Extract the (x, y) coordinate from the center of the cell holding the provided text.  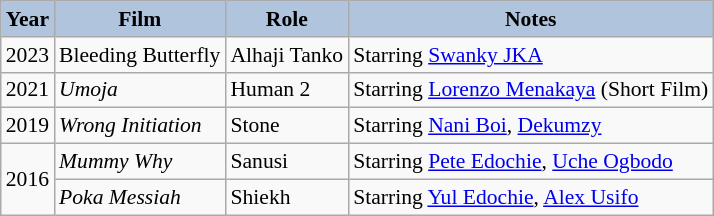
Starring Pete Edochie, Uche Ogbodo (530, 162)
Alhaji Tanko (286, 55)
Mummy Why (140, 162)
2019 (28, 126)
Stone (286, 126)
Notes (530, 19)
Poka Messiah (140, 197)
Starring Lorenzo Menakaya (Short Film) (530, 90)
Wrong Initiation (140, 126)
2021 (28, 90)
Starring Swanky JKA (530, 55)
Year (28, 19)
Sanusi (286, 162)
Shiekh (286, 197)
Film (140, 19)
Starring Nani Boi, Dekumzy (530, 126)
Bleeding Butterfly (140, 55)
2016 (28, 180)
2023 (28, 55)
Role (286, 19)
Umoja (140, 90)
Human 2 (286, 90)
Starring Yul Edochie, Alex Usifo (530, 197)
